Detect which cell encompasses the target text, then output its (X, Y) center coordinate. 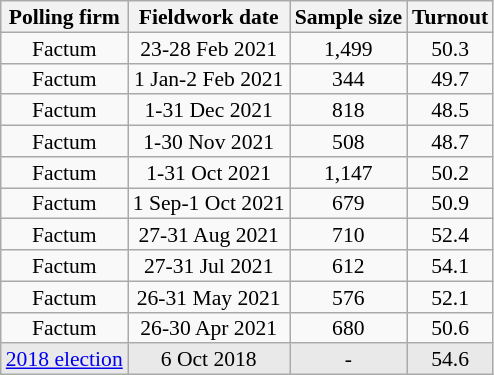
6 Oct 2018 (209, 360)
576 (348, 296)
1-31 Dec 2021 (209, 110)
49.7 (450, 78)
52.1 (450, 296)
1,499 (348, 48)
27-31 Aug 2021 (209, 234)
54.1 (450, 266)
Fieldwork date (209, 16)
52.4 (450, 234)
50.6 (450, 328)
818 (348, 110)
508 (348, 142)
679 (348, 204)
Polling firm (64, 16)
26-31 May 2021 (209, 296)
48.7 (450, 142)
- (348, 360)
50.2 (450, 172)
Turnout (450, 16)
50.3 (450, 48)
50.9 (450, 204)
54.6 (450, 360)
1,147 (348, 172)
48.5 (450, 110)
1-30 Nov 2021 (209, 142)
23-28 Feb 2021 (209, 48)
2018 election (64, 360)
612 (348, 266)
1 Sep-1 Oct 2021 (209, 204)
1-31 Oct 2021 (209, 172)
344 (348, 78)
Sample size (348, 16)
680 (348, 328)
26-30 Apr 2021 (209, 328)
27-31 Jul 2021 (209, 266)
1 Jan-2 Feb 2021 (209, 78)
710 (348, 234)
